Capture the cell that displays the provided text and extract its [x, y] central coordinate. 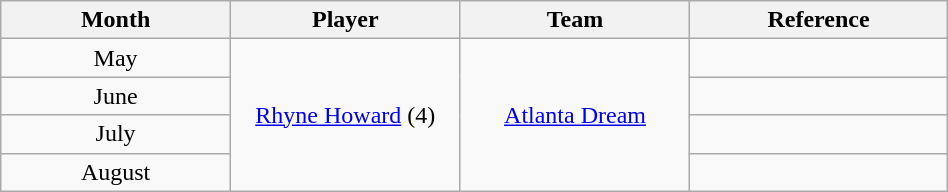
Reference [818, 20]
July [116, 134]
Month [116, 20]
Team [575, 20]
May [116, 58]
Atlanta Dream [575, 115]
June [116, 96]
Rhyne Howard (4) [345, 115]
August [116, 172]
Player [345, 20]
